Return [X, Y] of the center of cell containing provided text 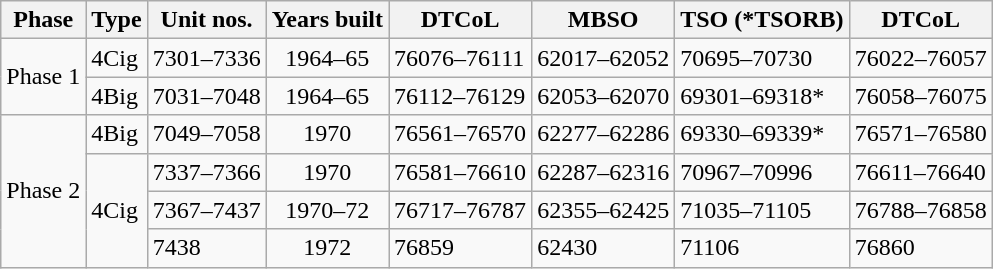
Years built [327, 20]
1970–72 [327, 210]
7031–7048 [206, 96]
76076–76111 [460, 58]
7367–7437 [206, 210]
76859 [460, 248]
76561–76570 [460, 134]
MBSO [604, 20]
62017–62052 [604, 58]
7301–7336 [206, 58]
Phase 1 [44, 77]
76022–76057 [920, 58]
62355–62425 [604, 210]
7438 [206, 248]
70695–70730 [762, 58]
TSO (*TSORB) [762, 20]
76860 [920, 248]
76581–76610 [460, 172]
71035–71105 [762, 210]
62053–62070 [604, 96]
62287–62316 [604, 172]
69301–69318* [762, 96]
7337–7366 [206, 172]
71106 [762, 248]
76112–76129 [460, 96]
76611–76640 [920, 172]
69330–69339* [762, 134]
70967–70996 [762, 172]
76058–76075 [920, 96]
Unit nos. [206, 20]
76717–76787 [460, 210]
7049–7058 [206, 134]
76571–76580 [920, 134]
76788–76858 [920, 210]
1972 [327, 248]
Type [116, 20]
Phase 2 [44, 191]
62430 [604, 248]
Phase [44, 20]
62277–62286 [604, 134]
